Return the (X, Y) coordinate for the center point of the cell that contains the specified text.  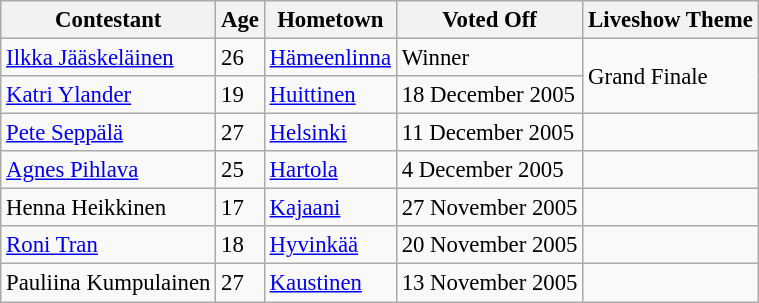
Kajaani (330, 208)
Henna Heikkinen (108, 208)
Hartola (330, 170)
Hyvinkää (330, 245)
Hometown (330, 20)
Pauliina Kumpulainen (108, 283)
25 (240, 170)
Hämeenlinna (330, 58)
Grand Finale (670, 76)
17 (240, 208)
Kaustinen (330, 283)
Huittinen (330, 95)
Agnes Pihlava (108, 170)
18 (240, 245)
Contestant (108, 20)
20 November 2005 (489, 245)
Ilkka Jääskeläinen (108, 58)
4 December 2005 (489, 170)
26 (240, 58)
11 December 2005 (489, 133)
Age (240, 20)
Pete Seppälä (108, 133)
Helsinki (330, 133)
Winner (489, 58)
18 December 2005 (489, 95)
Voted Off (489, 20)
Katri Ylander (108, 95)
Liveshow Theme (670, 20)
13 November 2005 (489, 283)
Roni Tran (108, 245)
27 November 2005 (489, 208)
19 (240, 95)
